Capture the cell that displays the provided text and extract its (x, y) central coordinate. 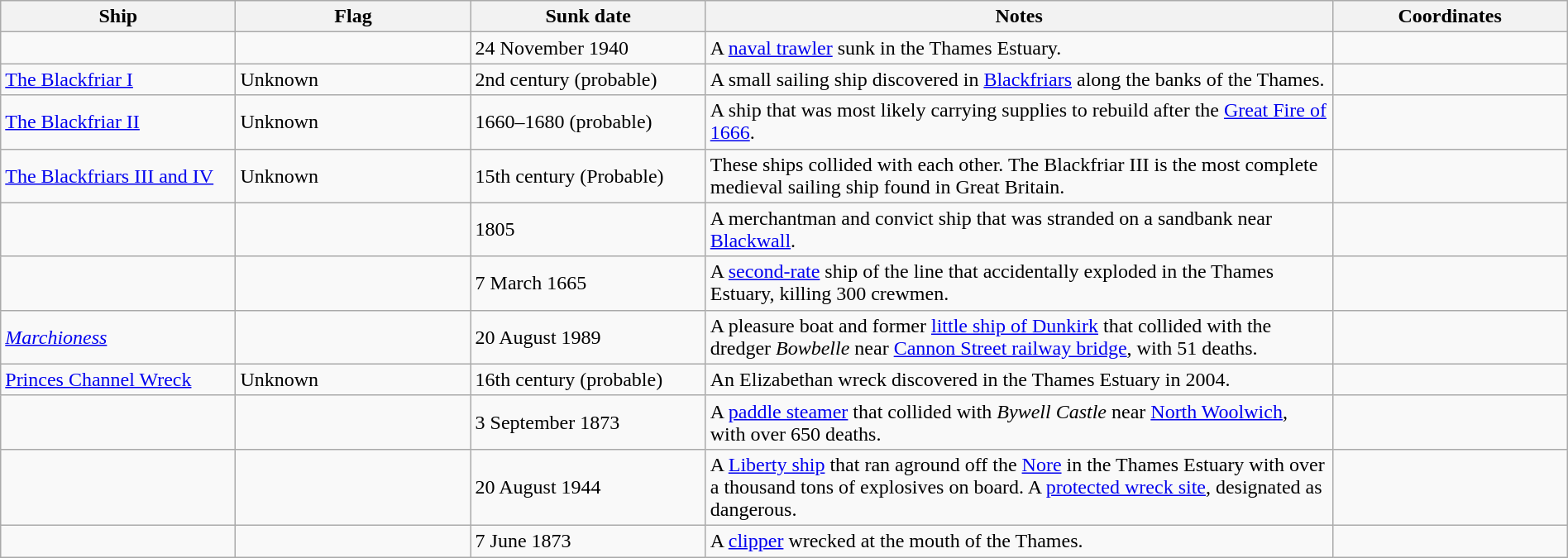
Flag (353, 17)
1660–1680 (probable) (588, 122)
Notes (1019, 17)
These ships collided with each other. The Blackfriar III is the most complete medieval sailing ship found in Great Britain. (1019, 175)
Sunk date (588, 17)
7 June 1873 (588, 541)
A paddle steamer that collided with Bywell Castle near North Woolwich, with over 650 deaths. (1019, 422)
20 August 1944 (588, 487)
A ship that was most likely carrying supplies to rebuild after the Great Fire of 1666. (1019, 122)
20 August 1989 (588, 337)
3 September 1873 (588, 422)
A naval trawler sunk in the Thames Estuary. (1019, 48)
15th century (Probable) (588, 175)
2nd century (probable) (588, 79)
The Blackfriar II (118, 122)
The Blackfriar I (118, 79)
A pleasure boat and former little ship of Dunkirk that collided with the dredger Bowbelle near Cannon Street railway bridge, with 51 deaths. (1019, 337)
Ship (118, 17)
A merchantman and convict ship that was stranded on a sandbank near Blackwall. (1019, 230)
Princes Channel Wreck (118, 379)
The Blackfriars III and IV (118, 175)
1805 (588, 230)
24 November 1940 (588, 48)
A clipper wrecked at the mouth of the Thames. (1019, 541)
7 March 1665 (588, 283)
An Elizabethan wreck discovered in the Thames Estuary in 2004. (1019, 379)
16th century (probable) (588, 379)
A small sailing ship discovered in Blackfriars along the banks of the Thames. (1019, 79)
Coordinates (1450, 17)
A second-rate ship of the line that accidentally exploded in the Thames Estuary, killing 300 crewmen. (1019, 283)
Marchioness (118, 337)
